Detect which cell encompasses the target text, then output its (x, y) center coordinate. 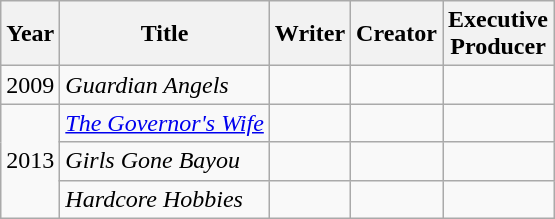
Creator (397, 34)
Writer (310, 34)
ExecutiveProducer (498, 34)
Hardcore Hobbies (165, 199)
2013 (30, 161)
Guardian Angels (165, 85)
The Governor's Wife (165, 123)
Title (165, 34)
Girls Gone Bayou (165, 161)
Year (30, 34)
2009 (30, 85)
